Detect which cell encompasses the target text, then output its [x, y] center coordinate. 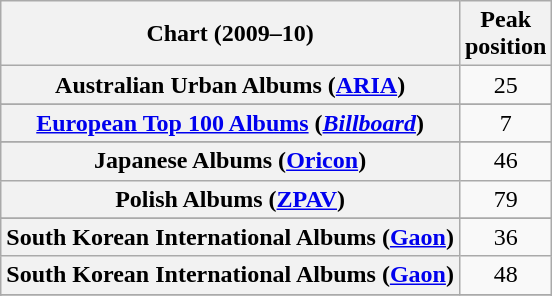
Australian Urban Albums (ARIA) [230, 85]
36 [505, 237]
48 [505, 275]
79 [505, 199]
Peakposition [505, 34]
46 [505, 161]
7 [505, 123]
25 [505, 85]
Japanese Albums (Oricon) [230, 161]
European Top 100 Albums (Billboard) [230, 123]
Chart (2009–10) [230, 34]
Polish Albums (ZPAV) [230, 199]
